From the cell containing the given text, extract its center point as [X, Y] coordinate. 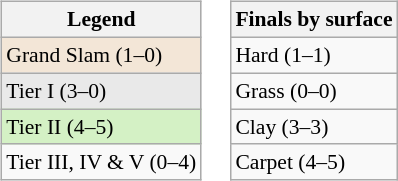
Tier III, IV & V (0–4) [101, 162]
Clay (3–3) [314, 127]
Grass (0–0) [314, 91]
Tier I (3–0) [101, 91]
Grand Slam (1–0) [101, 55]
Finals by surface [314, 20]
Tier II (4–5) [101, 127]
Hard (1–1) [314, 55]
Legend [101, 20]
Carpet (4–5) [314, 162]
